Scan for the cell matching the given text and deliver its (x, y) coordinate at center. 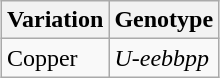
Genotype (164, 20)
Variation (55, 20)
U-eebbpp (164, 58)
Copper (55, 58)
